Return (X, Y) of the center of cell containing provided text 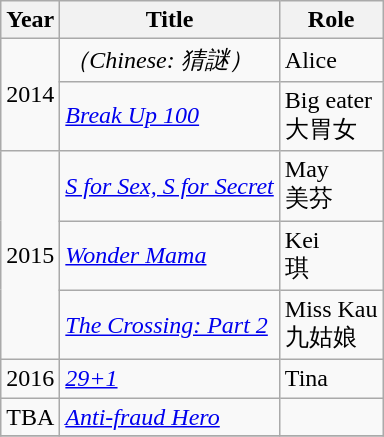
Miss Kau九姑娘 (331, 325)
Big eater大胃女 (331, 116)
Anti-fraud Hero (170, 417)
May美芬 (331, 186)
TBA (30, 417)
2014 (30, 95)
The Crossing: Part 2 (170, 325)
Year (30, 20)
Alice (331, 60)
2016 (30, 379)
Break Up 100 (170, 116)
（Chinese: 猜謎） (170, 60)
S for Sex, S for Secret (170, 186)
Role (331, 20)
2015 (30, 256)
Tina (331, 379)
29+1 (170, 379)
Kei琪 (331, 255)
Wonder Mama (170, 255)
Title (170, 20)
